Detect which cell encompasses the target text, then output its [X, Y] center coordinate. 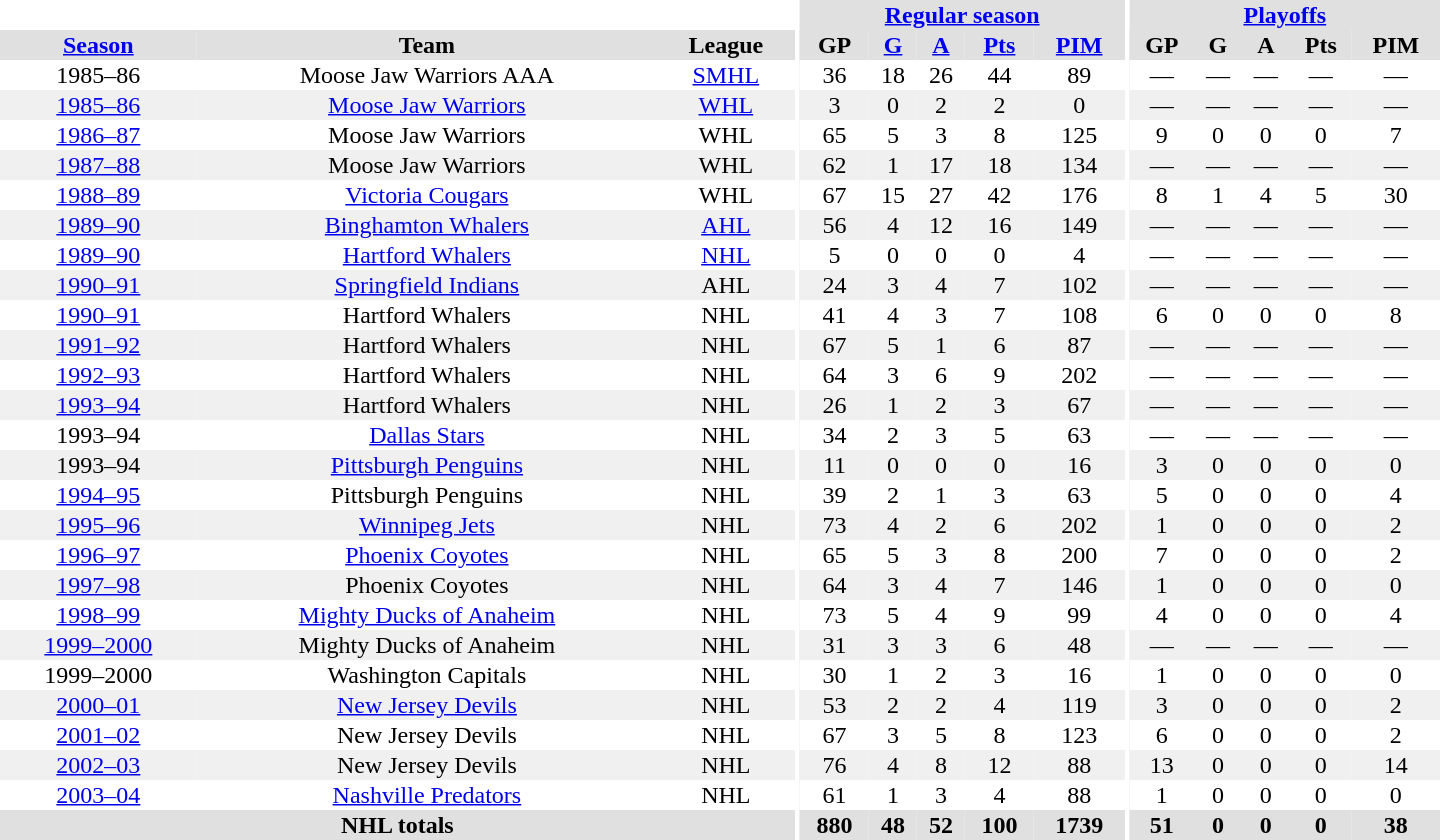
176 [1079, 195]
NHL totals [398, 825]
Playoffs [1285, 15]
2001–02 [98, 735]
14 [1396, 765]
Season [98, 45]
Binghamton Whalers [427, 225]
Winnipeg Jets [427, 525]
149 [1079, 225]
52 [941, 825]
1739 [1079, 825]
108 [1079, 315]
27 [941, 195]
Regular season [962, 15]
2003–04 [98, 795]
61 [834, 795]
2000–01 [98, 705]
Washington Capitals [427, 675]
1987–88 [98, 165]
13 [1162, 765]
99 [1079, 615]
89 [1079, 75]
1988–89 [98, 195]
1991–92 [98, 345]
41 [834, 315]
1998–99 [98, 615]
42 [1000, 195]
Nashville Predators [427, 795]
Springfield Indians [427, 285]
League [726, 45]
146 [1079, 585]
51 [1162, 825]
38 [1396, 825]
Moose Jaw Warriors AAA [427, 75]
1996–97 [98, 555]
87 [1079, 345]
1995–96 [98, 525]
200 [1079, 555]
Victoria Cougars [427, 195]
39 [834, 495]
56 [834, 225]
Team [427, 45]
2002–03 [98, 765]
11 [834, 465]
Dallas Stars [427, 435]
24 [834, 285]
123 [1079, 735]
100 [1000, 825]
31 [834, 645]
125 [1079, 135]
1992–93 [98, 375]
34 [834, 435]
44 [1000, 75]
1986–87 [98, 135]
119 [1079, 705]
SMHL [726, 75]
1997–98 [98, 585]
1994–95 [98, 495]
102 [1079, 285]
53 [834, 705]
76 [834, 765]
62 [834, 165]
36 [834, 75]
17 [941, 165]
880 [834, 825]
15 [893, 195]
134 [1079, 165]
